Capture the cell that displays the provided text and extract its [x, y] central coordinate. 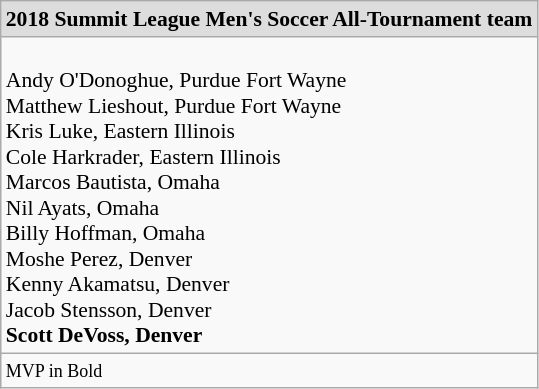
2018 Summit League Men's Soccer All-Tournament team [270, 19]
MVP in Bold [270, 371]
